Return [x, y] of the center of cell containing provided text 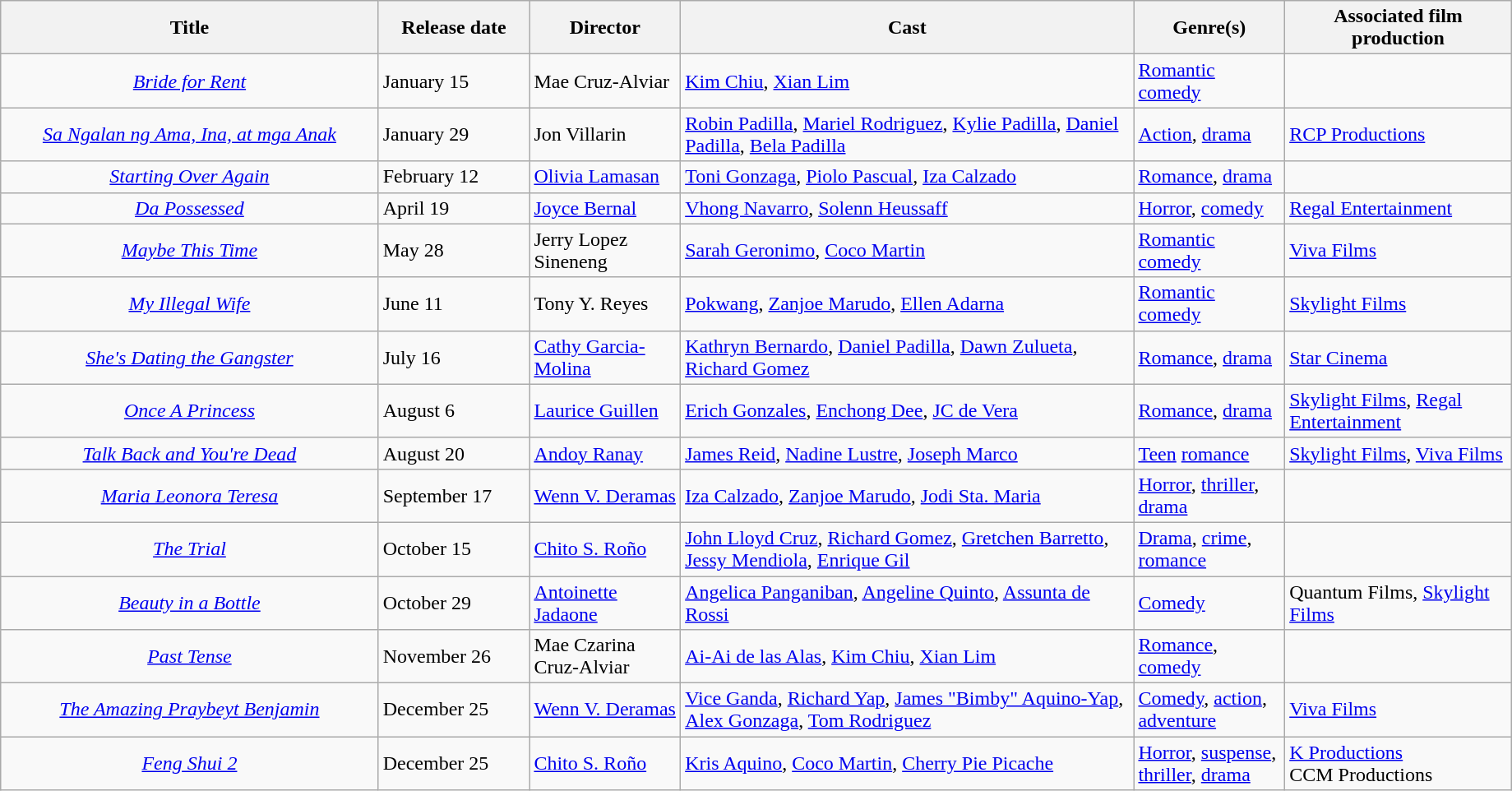
Regal Entertainment [1399, 208]
Laurice Guillen [605, 411]
Associated film production [1399, 28]
The Amazing Praybeyt Benjamin [189, 710]
Drama, crime, romance [1209, 549]
May 28 [454, 250]
Horror, thriller, drama [1209, 495]
February 12 [454, 177]
Teen romance [1209, 453]
Antoinette Jadaone [605, 602]
Jon Villarin [605, 135]
November 26 [454, 656]
Mae Czarina Cruz-Alviar [605, 656]
January 29 [454, 135]
Kathryn Bernardo, Daniel Padilla, Dawn Zulueta, Richard Gomez [908, 357]
Joyce Bernal [605, 208]
Da Possessed [189, 208]
Starting Over Again [189, 177]
Horror, suspense, thriller, drama [1209, 763]
Cast [908, 28]
Quantum Films, Skylight Films [1399, 602]
September 17 [454, 495]
She's Dating the Gangster [189, 357]
Pokwang, Zanjoe Marudo, Ellen Adarna [908, 304]
Action, drama [1209, 135]
K Productions CCM Productions [1399, 763]
July 16 [454, 357]
Genre(s) [1209, 28]
Tony Y. Reyes [605, 304]
Kris Aquino, Coco Martin, Cherry Pie Picache [908, 763]
August 6 [454, 411]
Vice Ganda, Richard Yap, James "Bimby" Aquino-Yap, Alex Gonzaga, Tom Rodriguez [908, 710]
Talk Back and You're Dead [189, 453]
RCP Productions [1399, 135]
Sarah Geronimo, Coco Martin [908, 250]
Skylight Films [1399, 304]
Jerry Lopez Sineneng [605, 250]
Ai-Ai de las Alas, Kim Chiu, Xian Lim [908, 656]
Andoy Ranay [605, 453]
October 15 [454, 549]
Skylight Films, Regal Entertainment [1399, 411]
January 15 [454, 81]
Cathy Garcia-Molina [605, 357]
April 19 [454, 208]
My Illegal Wife [189, 304]
Kim Chiu, Xian Lim [908, 81]
Comedy, action, adventure [1209, 710]
Maria Leonora Teresa [189, 495]
Star Cinema [1399, 357]
Feng Shui 2 [189, 763]
Past Tense [189, 656]
Bride for Rent [189, 81]
Romance, comedy [1209, 656]
Olivia Lamasan [605, 177]
Comedy [1209, 602]
Once A Princess [189, 411]
John Lloyd Cruz, Richard Gomez, Gretchen Barretto, Jessy Mendiola, Enrique Gil [908, 549]
Skylight Films, Viva Films [1399, 453]
Toni Gonzaga, Piolo Pascual, Iza Calzado [908, 177]
Mae Cruz-Alviar [605, 81]
The Trial [189, 549]
Maybe This Time [189, 250]
Sa Ngalan ng Ama, Ina, at mga Anak [189, 135]
Title [189, 28]
Director [605, 28]
Release date [454, 28]
Vhong Navarro, Solenn Heussaff [908, 208]
Angelica Panganiban, Angeline Quinto, Assunta de Rossi [908, 602]
Horror, comedy [1209, 208]
James Reid, Nadine Lustre, Joseph Marco [908, 453]
August 20 [454, 453]
Erich Gonzales, Enchong Dee, JC de Vera [908, 411]
Beauty in a Bottle [189, 602]
Iza Calzado, Zanjoe Marudo, Jodi Sta. Maria [908, 495]
June 11 [454, 304]
Robin Padilla, Mariel Rodriguez, Kylie Padilla, Daniel Padilla, Bela Padilla [908, 135]
October 29 [454, 602]
